Return [X, Y] of the center of cell containing provided text 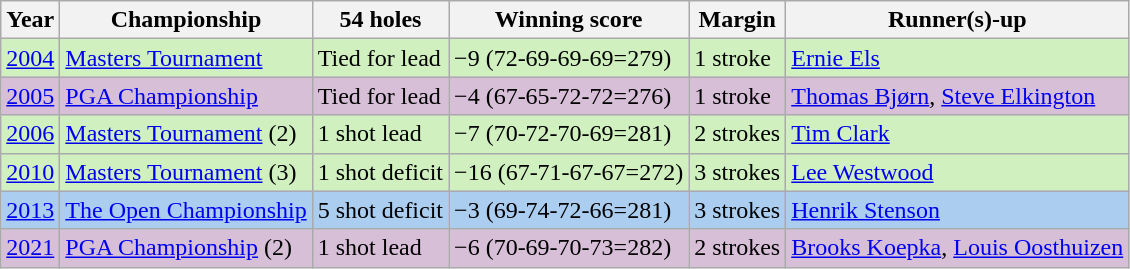
Tim Clark [958, 134]
−16 (67-71-67-67=272) [569, 172]
Ernie Els [958, 58]
Winning score [569, 20]
Henrik Stenson [958, 210]
Margin [738, 20]
Masters Tournament (2) [186, 134]
Thomas Bjørn, Steve Elkington [958, 96]
Year [30, 20]
2013 [30, 210]
Runner(s)-up [958, 20]
1 shot deficit [380, 172]
−4 (67-65-72-72=276) [569, 96]
Lee Westwood [958, 172]
5 shot deficit [380, 210]
Masters Tournament [186, 58]
2021 [30, 248]
2010 [30, 172]
2005 [30, 96]
2004 [30, 58]
2006 [30, 134]
−7 (70-72-70-69=281) [569, 134]
−6 (70-69-70-73=282) [569, 248]
PGA Championship (2) [186, 248]
−3 (69-74-72-66=281) [569, 210]
Championship [186, 20]
−9 (72-69-69-69=279) [569, 58]
The Open Championship [186, 210]
Brooks Koepka, Louis Oosthuizen [958, 248]
Masters Tournament (3) [186, 172]
PGA Championship [186, 96]
54 holes [380, 20]
